Identify which cell holds the provided text, then report its (x, y) central coordinate. 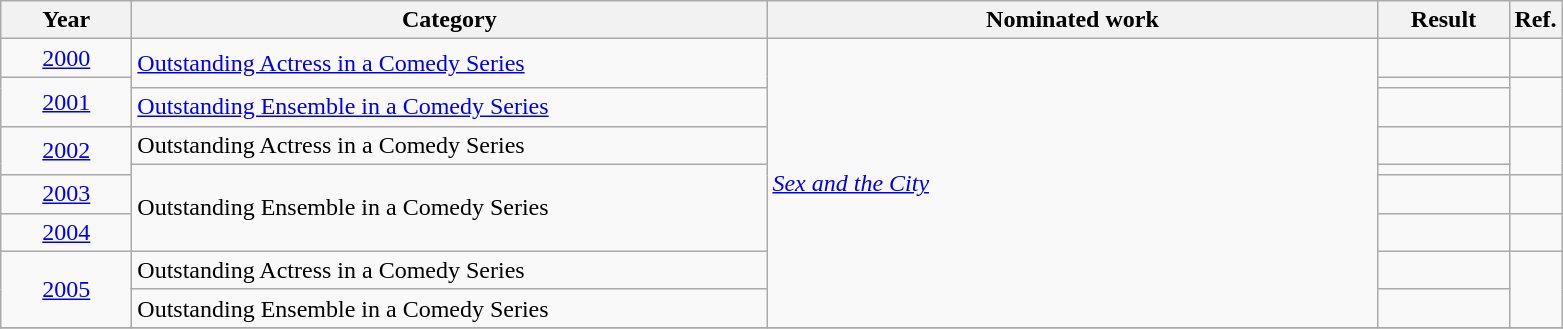
Category (450, 20)
2003 (66, 194)
2002 (66, 150)
Nominated work (1072, 20)
2000 (66, 58)
Year (66, 20)
Ref. (1536, 20)
Sex and the City (1072, 184)
Result (1444, 20)
2001 (66, 102)
2004 (66, 232)
2005 (66, 289)
